Find where the given text appears and provide that cell's center as (X, Y) coordinate. 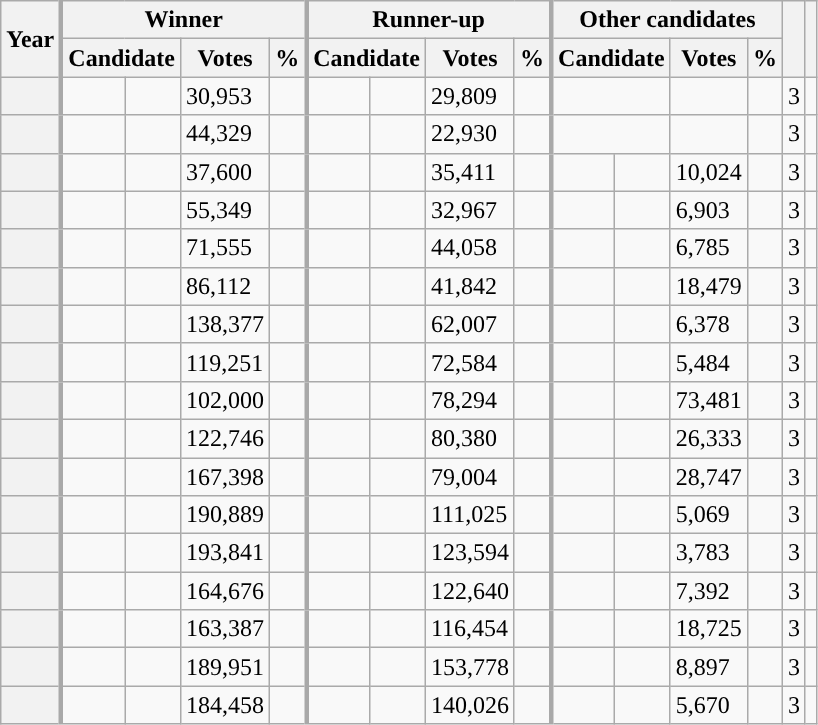
122,640 (470, 591)
44,058 (470, 248)
122,746 (226, 438)
102,000 (226, 400)
28,747 (708, 477)
193,841 (226, 553)
5,069 (708, 515)
5,670 (708, 705)
18,479 (708, 286)
8,897 (708, 667)
79,004 (470, 477)
167,398 (226, 477)
6,378 (708, 324)
140,026 (470, 705)
189,951 (226, 667)
116,454 (470, 629)
10,024 (708, 172)
80,380 (470, 438)
86,112 (226, 286)
6,785 (708, 248)
5,484 (708, 362)
111,025 (470, 515)
153,778 (470, 667)
18,725 (708, 629)
32,967 (470, 210)
37,600 (226, 172)
Runner-up (428, 20)
30,953 (226, 96)
163,387 (226, 629)
44,329 (226, 134)
41,842 (470, 286)
Winner (184, 20)
3,783 (708, 553)
26,333 (708, 438)
138,377 (226, 324)
62,007 (470, 324)
119,251 (226, 362)
22,930 (470, 134)
72,584 (470, 362)
Year (32, 39)
78,294 (470, 400)
71,555 (226, 248)
123,594 (470, 553)
184,458 (226, 705)
29,809 (470, 96)
164,676 (226, 591)
7,392 (708, 591)
Other candidates (666, 20)
55,349 (226, 210)
190,889 (226, 515)
35,411 (470, 172)
73,481 (708, 400)
6,903 (708, 210)
